For the text-containing cell, return its midpoint in (x, y) coordinate format. 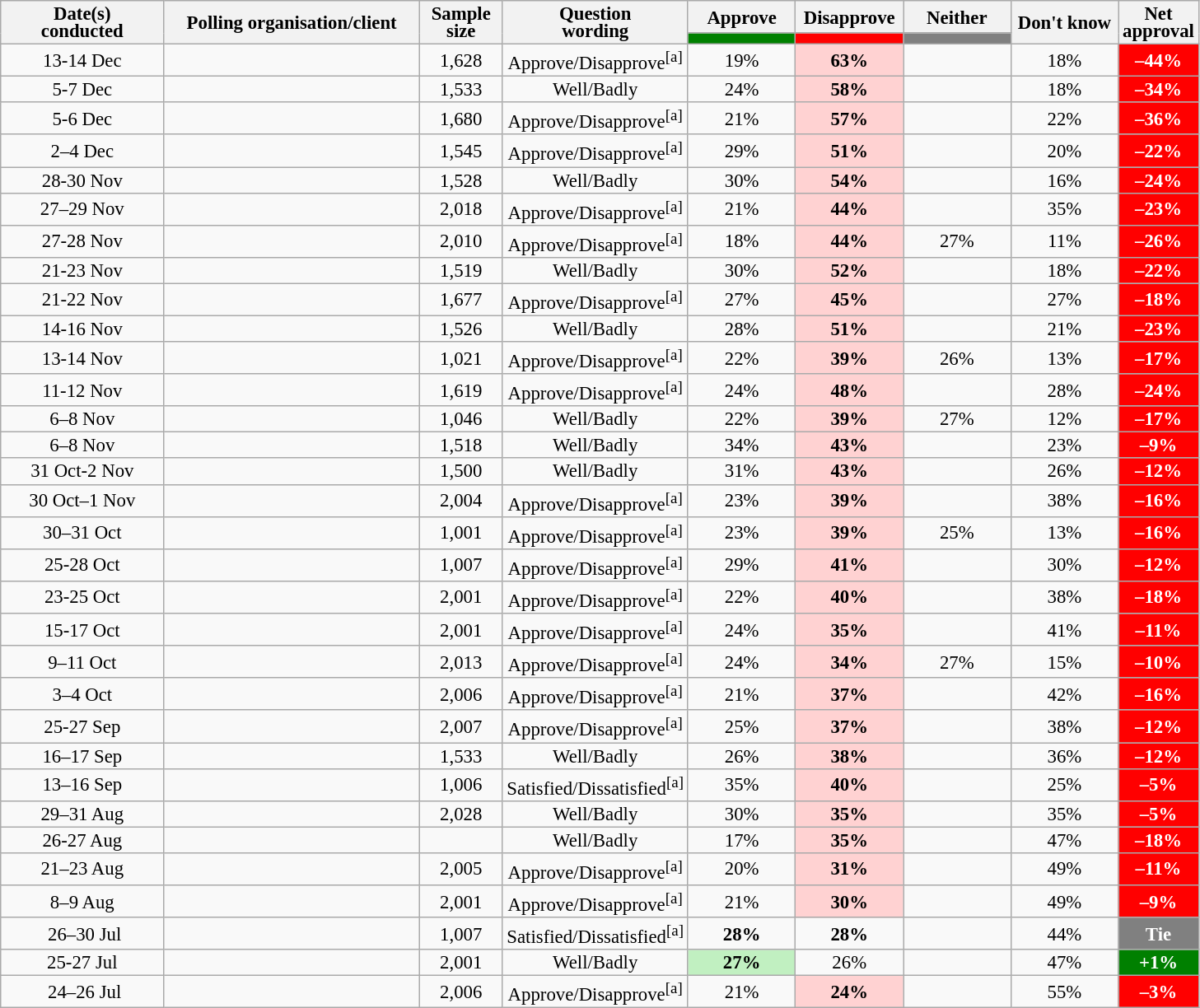
8–9 Aug (82, 901)
14-16 Nov (82, 329)
25-27 Sep (82, 726)
55% (1064, 992)
–34% (1159, 90)
52% (850, 271)
9–11 Oct (82, 662)
1,046 (461, 419)
1,001 (461, 532)
Net approval (1159, 23)
23-25 Oct (82, 598)
25-27 Jul (82, 963)
2,005 (461, 870)
–44% (1159, 61)
–36% (1159, 119)
–3% (1159, 992)
3–4 Oct (82, 693)
2,013 (461, 662)
24–26 Jul (82, 992)
+1% (1159, 963)
29–31 Aug (82, 814)
27–29 Nov (82, 209)
1,628 (461, 61)
1,500 (461, 472)
1,619 (461, 390)
5-6 Dec (82, 119)
48% (850, 390)
Approve (741, 16)
2,007 (461, 726)
1,518 (461, 446)
1,006 (461, 784)
21-23 Nov (82, 271)
2–4 Dec (82, 152)
1,021 (461, 357)
13-14 Nov (82, 357)
–26% (1159, 240)
15% (1064, 662)
26–30 Jul (82, 934)
2,028 (461, 814)
Don't know (1064, 23)
19% (741, 61)
57% (850, 119)
17% (741, 840)
63% (850, 61)
Tie (1159, 934)
16% (1064, 180)
Questionwording (595, 23)
5-7 Dec (82, 90)
2,004 (461, 501)
Disapprove (850, 16)
12% (1064, 419)
30 Oct–1 Nov (82, 501)
1,677 (461, 300)
54% (850, 180)
Date(s)conducted (82, 23)
1,519 (461, 271)
27-28 Nov (82, 240)
58% (850, 90)
11% (1064, 240)
13–16 Sep (82, 784)
25-28 Oct (82, 565)
42% (1064, 693)
Polling organisation/client (292, 23)
Neither (957, 16)
21–23 Aug (82, 870)
–10% (1159, 662)
1,528 (461, 180)
Sample size (461, 23)
30–31 Oct (82, 532)
13-14 Dec (82, 61)
1,545 (461, 152)
16–17 Sep (82, 756)
26-27 Aug (82, 840)
11-12 Nov (82, 390)
21-22 Nov (82, 300)
31 Oct-2 Nov (82, 472)
2,018 (461, 209)
1,680 (461, 119)
36% (1064, 756)
28-30 Nov (82, 180)
2,010 (461, 240)
1,526 (461, 329)
15-17 Oct (82, 629)
45% (850, 300)
